Output the (x, y) coordinate of the center of the cell containing the given text.  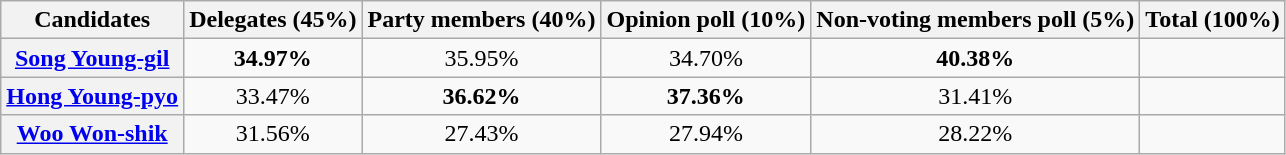
28.22% (976, 134)
Total (100%) (1213, 20)
Hong Young-pyo (92, 96)
36.62% (482, 96)
Opinion poll (10%) (706, 20)
Delegates (45%) (273, 20)
Non-voting members poll (5%) (976, 20)
31.41% (976, 96)
33.47% (273, 96)
35.95% (482, 58)
31.56% (273, 134)
34.70% (706, 58)
27.43% (482, 134)
Song Young-gil (92, 58)
Candidates (92, 20)
Woo Won-shik (92, 134)
37.36% (706, 96)
27.94% (706, 134)
Party members (40%) (482, 20)
40.38% (976, 58)
34.97% (273, 58)
